Extract the [x, y] coordinate from the center of the cell holding the provided text.  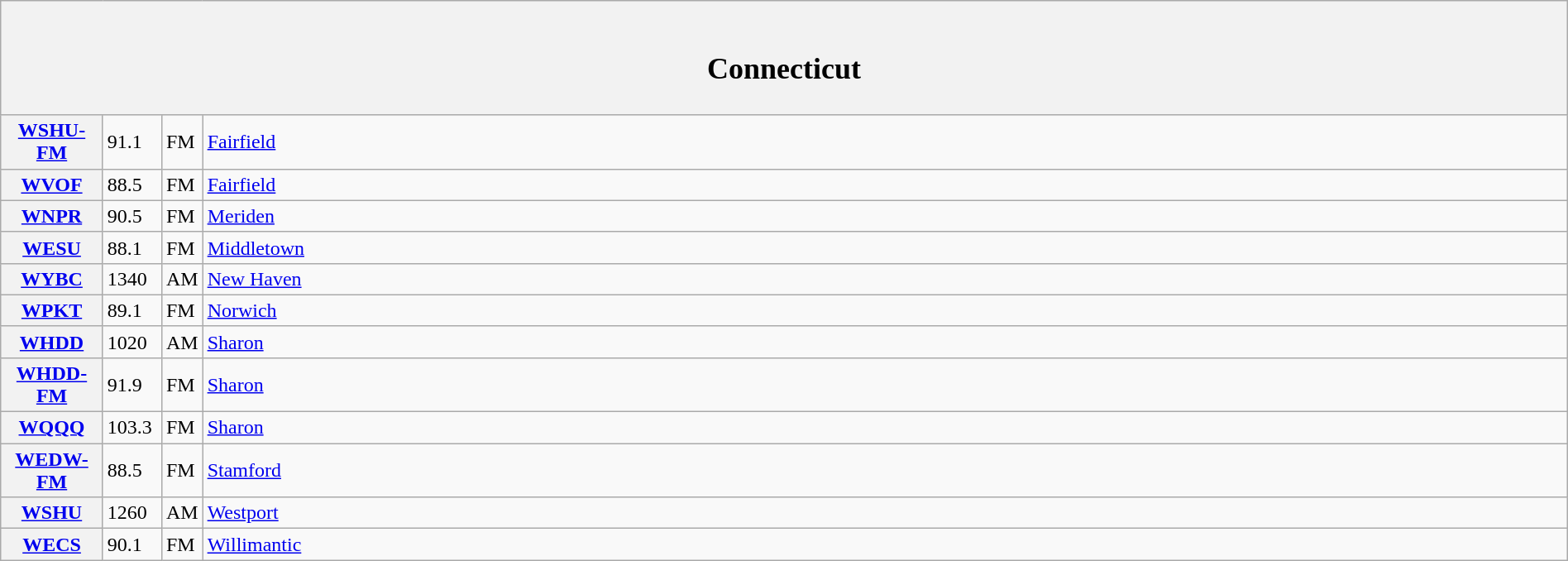
88.1 [132, 247]
Middletown [885, 247]
WHDD-FM [52, 384]
WEDW-FM [52, 470]
91.1 [132, 142]
89.1 [132, 310]
WECS [52, 544]
1340 [132, 279]
WYBC [52, 279]
WHDD [52, 342]
90.5 [132, 216]
WPKT [52, 310]
103.3 [132, 428]
1260 [132, 513]
1020 [132, 342]
New Haven [885, 279]
WQQQ [52, 428]
Westport [885, 513]
Willimantic [885, 544]
90.1 [132, 544]
Meriden [885, 216]
Connecticut [784, 58]
WESU [52, 247]
91.9 [132, 384]
WVOF [52, 185]
Stamford [885, 470]
Norwich [885, 310]
WSHU [52, 513]
WSHU-FM [52, 142]
WNPR [52, 216]
